From the cell containing the given text, extract its center point as (X, Y) coordinate. 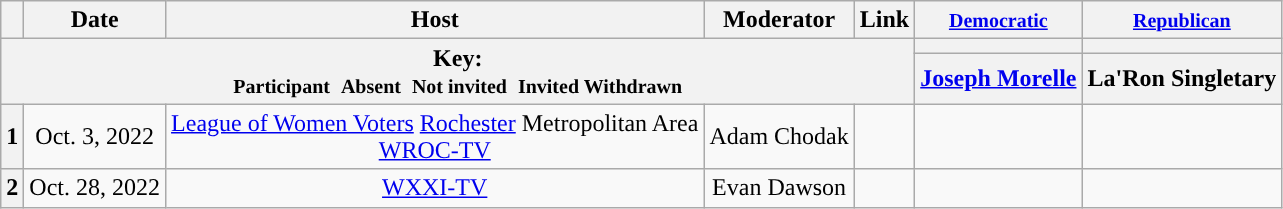
Oct. 3, 2022 (95, 136)
1 (12, 136)
Date (95, 20)
Evan Dawson (779, 188)
Democratic (998, 20)
Oct. 28, 2022 (95, 188)
WXXI-TV (435, 188)
Republican (1182, 20)
La'Ron Singletary (1182, 78)
Key: Participant Absent Not invited Invited Withdrawn (458, 72)
Host (435, 20)
Moderator (779, 20)
Link (884, 20)
Joseph Morelle (998, 78)
League of Women Voters Rochester Metropolitan AreaWROC-TV (435, 136)
Adam Chodak (779, 136)
2 (12, 188)
